Identify which cell holds the provided text, then report its (X, Y) central coordinate. 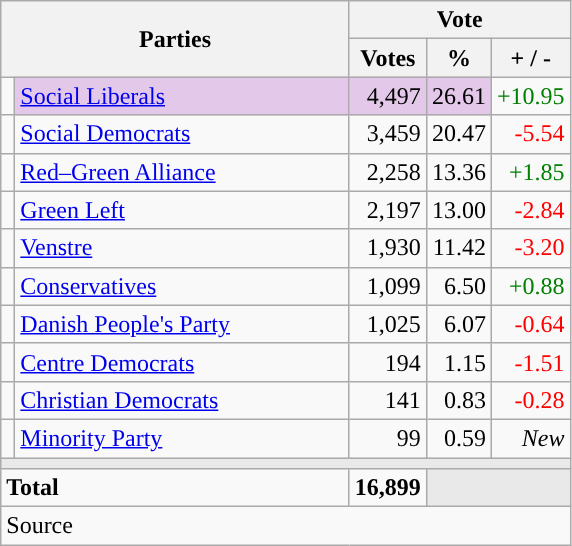
1,930 (388, 248)
0.83 (458, 400)
1,099 (388, 286)
1,025 (388, 324)
Source (286, 526)
Votes (388, 58)
2,258 (388, 172)
Social Democrats (182, 134)
-0.28 (530, 400)
13.36 (458, 172)
-5.54 (530, 134)
Venstre (182, 248)
13.00 (458, 210)
-1.51 (530, 362)
-3.20 (530, 248)
11.42 (458, 248)
Vote (460, 20)
+ / - (530, 58)
-0.64 (530, 324)
20.47 (458, 134)
1.15 (458, 362)
141 (388, 400)
99 (388, 438)
0.59 (458, 438)
Christian Democrats (182, 400)
New (530, 438)
Green Left (182, 210)
3,459 (388, 134)
+0.88 (530, 286)
194 (388, 362)
16,899 (388, 488)
Centre Democrats (182, 362)
6.07 (458, 324)
Social Liberals (182, 96)
% (458, 58)
-2.84 (530, 210)
2,197 (388, 210)
+1.85 (530, 172)
Danish People's Party (182, 324)
6.50 (458, 286)
Conservatives (182, 286)
Minority Party (182, 438)
+10.95 (530, 96)
26.61 (458, 96)
Parties (176, 39)
Total (176, 488)
Red–Green Alliance (182, 172)
4,497 (388, 96)
